For the text-containing cell, return its midpoint in (x, y) coordinate format. 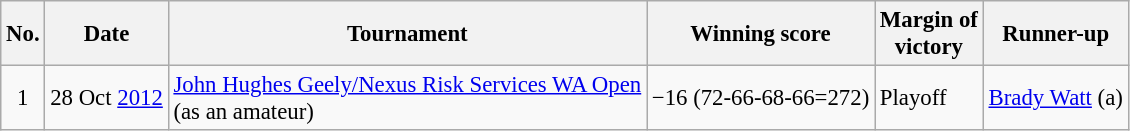
Margin ofvictory (930, 34)
−16 (72-66-68-66=272) (761, 98)
Date (106, 34)
Brady Watt (a) (1056, 98)
Runner-up (1056, 34)
28 Oct 2012 (106, 98)
No. (23, 34)
Tournament (407, 34)
1 (23, 98)
John Hughes Geely/Nexus Risk Services WA Open(as an amateur) (407, 98)
Winning score (761, 34)
Playoff (930, 98)
